Extract the (x, y) coordinate from the center of the cell holding the provided text.  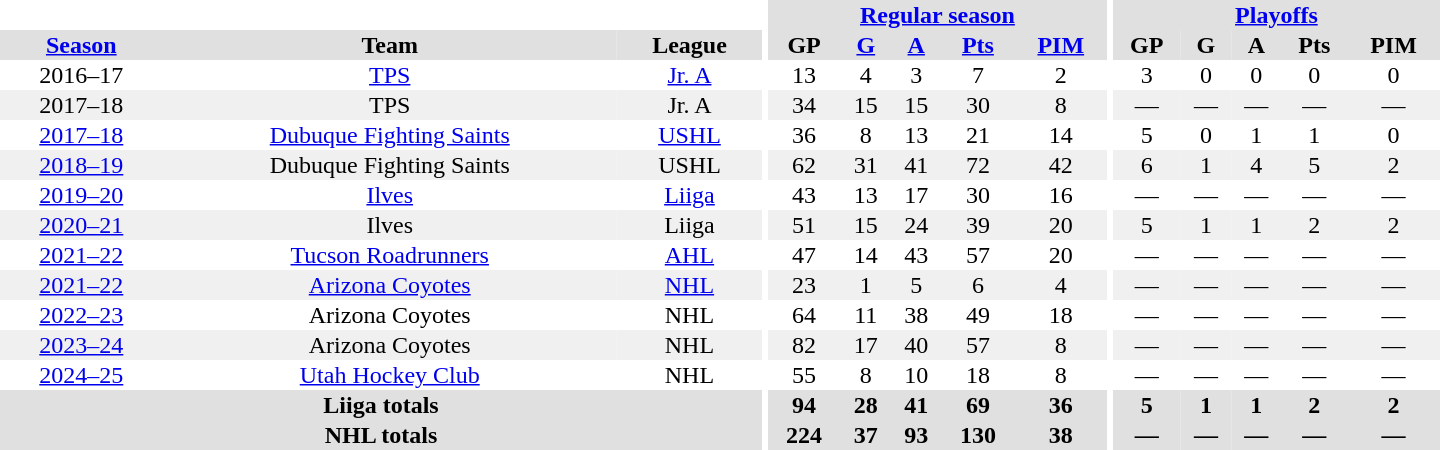
10 (916, 375)
69 (978, 405)
21 (978, 135)
34 (804, 105)
Tucson Roadrunners (390, 255)
28 (866, 405)
Regular season (938, 15)
Playoffs (1276, 15)
23 (804, 285)
93 (916, 435)
2023–24 (82, 345)
37 (866, 435)
224 (804, 435)
64 (804, 315)
2018–19 (82, 165)
AHL (690, 255)
2020–21 (82, 225)
Team (390, 45)
16 (1060, 195)
Utah Hockey Club (390, 375)
Liiga totals (381, 405)
Season (82, 45)
62 (804, 165)
72 (978, 165)
2022–23 (82, 315)
League (690, 45)
94 (804, 405)
40 (916, 345)
2019–20 (82, 195)
24 (916, 225)
2016–17 (82, 75)
42 (1060, 165)
2024–25 (82, 375)
7 (978, 75)
82 (804, 345)
39 (978, 225)
130 (978, 435)
51 (804, 225)
55 (804, 375)
NHL totals (381, 435)
31 (866, 165)
49 (978, 315)
47 (804, 255)
11 (866, 315)
